Determine the [X, Y] coordinate at the center of the cell enclosing the given text.  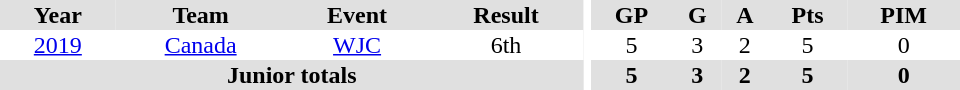
Result [506, 15]
Canada [201, 45]
WJC [358, 45]
G [698, 15]
Year [58, 15]
6th [506, 45]
Pts [808, 15]
2019 [58, 45]
Event [358, 15]
GP [631, 15]
Team [201, 15]
PIM [904, 15]
Junior totals [292, 75]
A [745, 15]
